For the text-containing cell, return its midpoint in (x, y) coordinate format. 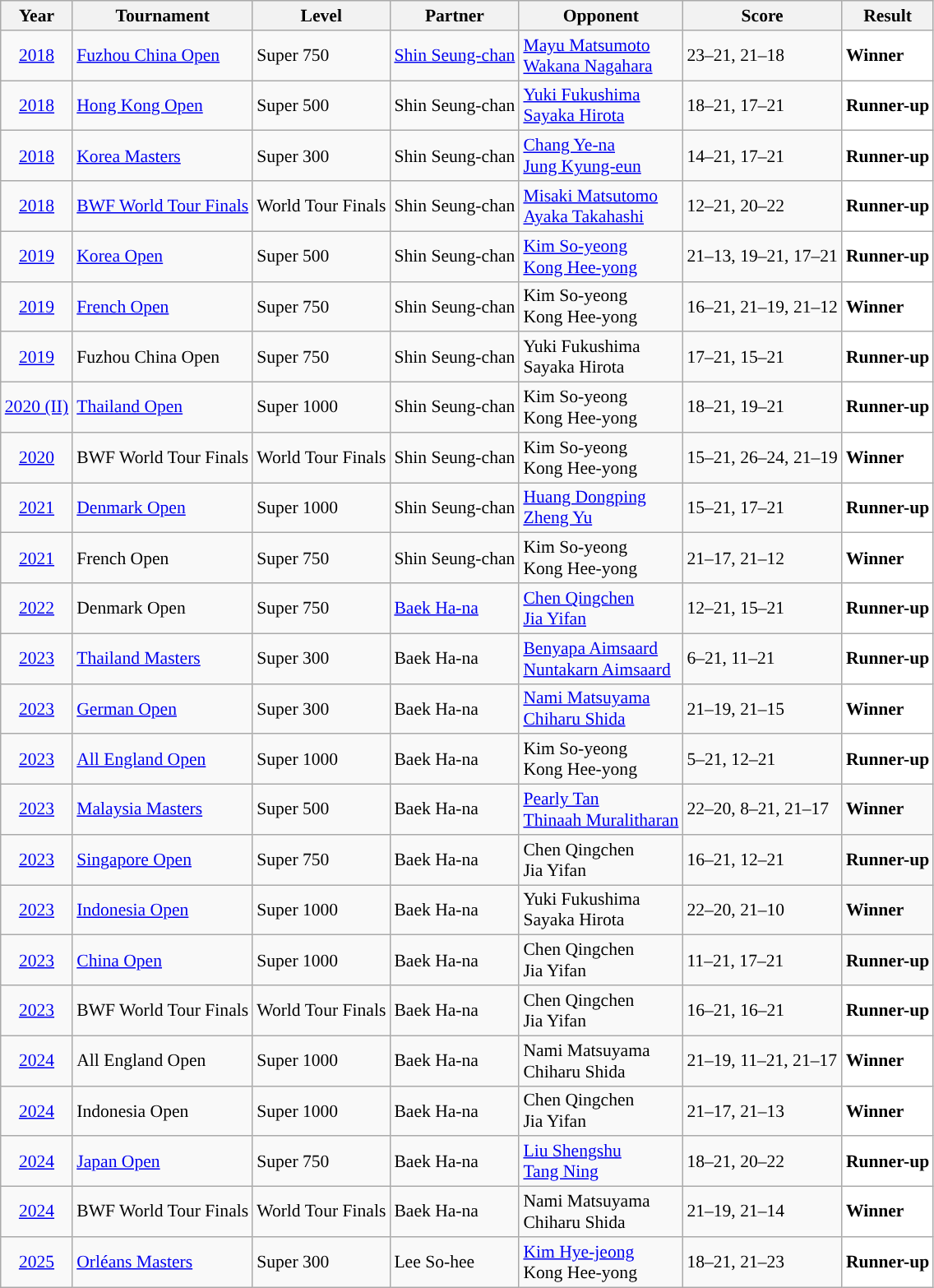
15–21, 17–21 (762, 508)
18–21, 21–23 (762, 1262)
Opponent (600, 16)
21–17, 21–12 (762, 558)
5–21, 12–21 (762, 760)
Liu Shengshu Tang Ning (600, 1161)
21–19, 21–15 (762, 709)
Year (36, 16)
12–21, 20–22 (762, 206)
2025 (36, 1262)
Partner (454, 16)
Malaysia Masters (163, 809)
Tournament (163, 16)
2022 (36, 609)
Misaki Matsutomo Ayaka Takahashi (600, 206)
11–21, 17–21 (762, 961)
16–21, 16–21 (762, 1010)
22–20, 8–21, 21–17 (762, 809)
Benyapa Aimsaard Nuntakarn Aimsaard (600, 658)
Hong Kong Open (163, 105)
Korea Open (163, 257)
German Open (163, 709)
21–13, 19–21, 17–21 (762, 257)
Score (762, 16)
18–21, 19–21 (762, 408)
17–21, 15–21 (762, 357)
21–19, 11–21, 21–17 (762, 1061)
15–21, 26–24, 21–19 (762, 457)
Kim Hye-jeong Kong Hee-yong (600, 1262)
Level (321, 16)
Lee So-hee (454, 1262)
2020 (36, 457)
2020 (II) (36, 408)
Huang Dongping Zheng Yu (600, 508)
21–17, 21–13 (762, 1110)
18–21, 20–22 (762, 1161)
16–21, 21–19, 21–12 (762, 306)
Thailand Open (163, 408)
Thailand Masters (163, 658)
16–21, 12–21 (762, 860)
21–19, 21–14 (762, 1212)
Japan Open (163, 1161)
23–21, 21–18 (762, 56)
Mayu Matsumoto Wakana Nagahara (600, 56)
Singapore Open (163, 860)
22–20, 21–10 (762, 910)
Orléans Masters (163, 1262)
18–21, 17–21 (762, 105)
Korea Masters (163, 156)
China Open (163, 961)
14–21, 17–21 (762, 156)
Result (888, 16)
6–21, 11–21 (762, 658)
Chang Ye-na Jung Kyung-eun (600, 156)
12–21, 15–21 (762, 609)
Pearly Tan Thinaah Muralitharan (600, 809)
